Identify which cell holds the provided text, then report its [x, y] central coordinate. 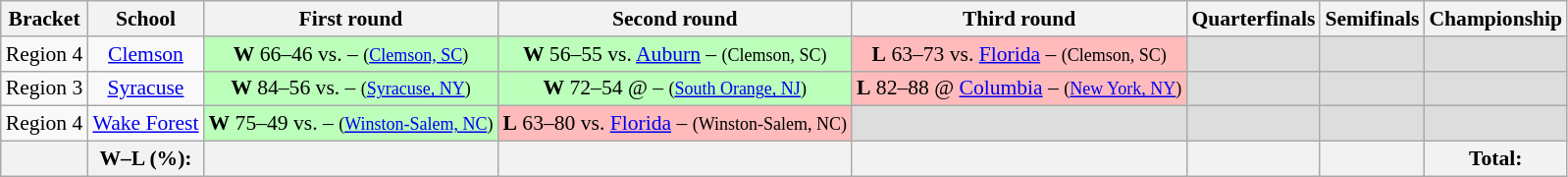
School [145, 19]
W 66–46 vs. – (Clemson, SC) [351, 54]
W 84–56 vs. – (Syracuse, NY) [351, 88]
Wake Forest [145, 124]
W 56–55 vs. Auburn – (Clemson, SC) [675, 54]
Championship [1495, 19]
Clemson [145, 54]
W 72–54 @ – (South Orange, NJ) [675, 88]
First round [351, 19]
Syracuse [145, 88]
Semifinals [1372, 19]
Third round [1019, 19]
Region 3 [45, 88]
Total: [1495, 159]
L 63–80 vs. Florida – (Winston-Salem, NC) [675, 124]
W–L (%): [145, 159]
L 82–88 @ Columbia – (New York, NY) [1019, 88]
Quarterfinals [1253, 19]
Second round [675, 19]
L 63–73 vs. Florida – (Clemson, SC) [1019, 54]
W 75–49 vs. – (Winston-Salem, NC) [351, 124]
Bracket [45, 19]
